Search for the cell housing the specified text and yield its [x, y] center coordinate. 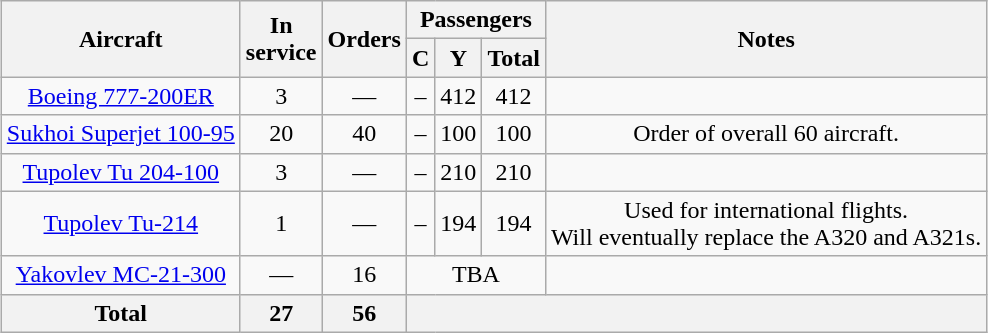
C [420, 58]
40 [364, 134]
20 [281, 134]
In service [281, 39]
16 [364, 275]
Passengers [476, 20]
TBA [476, 275]
Yakovlev MC-21-300 [120, 275]
27 [281, 313]
Order of overall 60 aircraft. [766, 134]
Sukhoi Superjet 100-95 [120, 134]
Boeing 777-200ER [120, 96]
Aircraft [120, 39]
56 [364, 313]
Notes [766, 39]
Y [458, 58]
Used for international flights. Will eventually replace the A320 and A321s. [766, 224]
Tupolev Tu-214 [120, 224]
1 [281, 224]
Orders [364, 39]
Tupolev Tu 204-100 [120, 172]
